For the text-containing cell, return its midpoint in [X, Y] coordinate format. 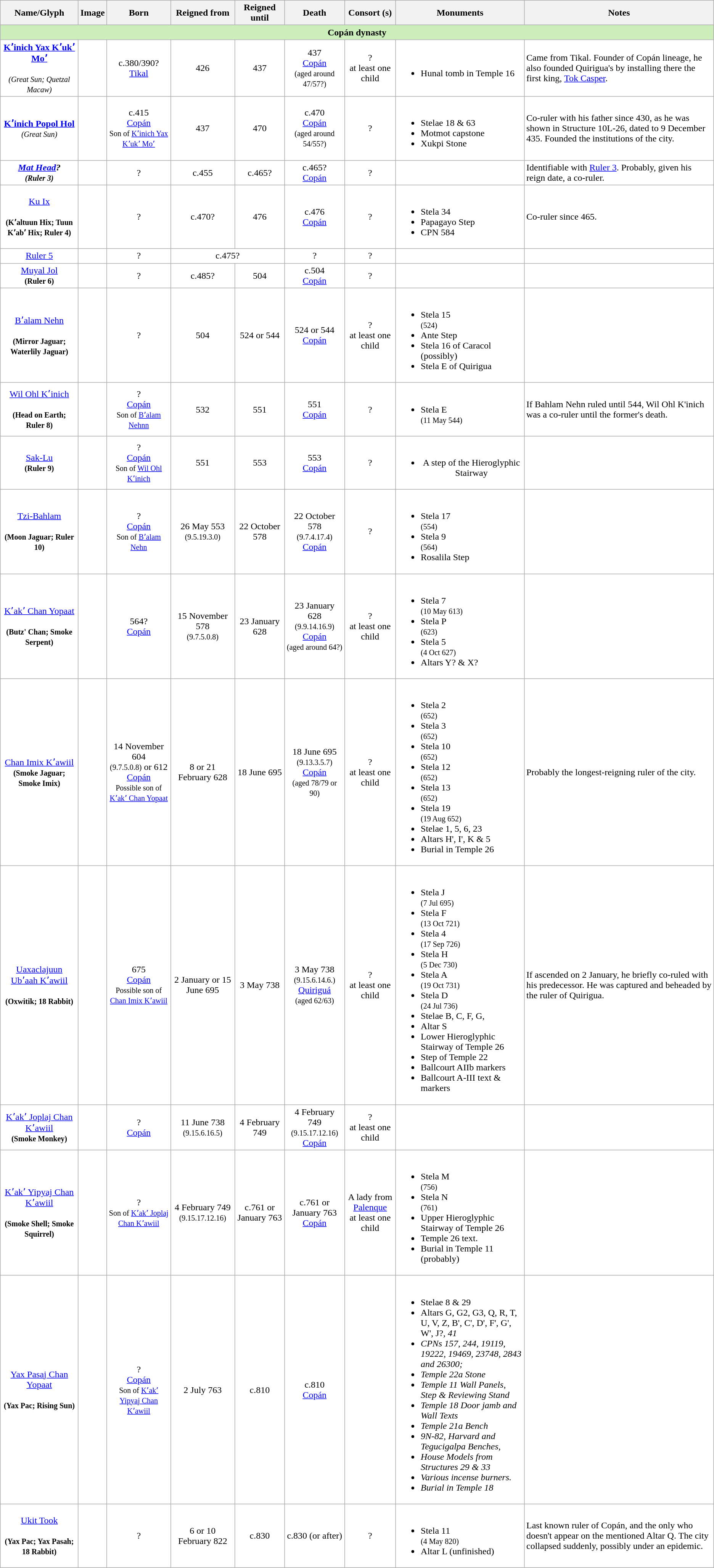
?CopánSon of Bʼalam Nehn [139, 532]
476 [259, 217]
3 May 738 [259, 985]
2 July 763 [203, 1390]
c.761 or January 763Copán [314, 1213]
6 or 10 February 822 [203, 1536]
c.470Copán(aged around 54/55?) [314, 128]
Stelae 18 & 63Motmot capstoneXukpi Stone [460, 128]
c.465? [259, 172]
22 October 578(9.7.4.17.4)Copán [314, 532]
2 January or 15 June 695 [203, 985]
Muyal Jol(Ruler 6) [39, 275]
Sak-Lu(Ruler 9) [39, 463]
Stela 7(10 May 613)Stela P(623)Stela 5(4 Oct 627)Altars Y? & X? [460, 626]
c.830 (or after) [314, 1536]
Hunal tomb in Temple 16 [460, 68]
c.485? [203, 275]
A lady from Palenqueat least one child [370, 1213]
8 or 21 February 628 [203, 773]
Bʼalam Nehn(Mirror Jaguar; Waterlily Jaguar) [39, 335]
?CopánSon of Bʼalam Nehnn [139, 409]
Stela 15(524)Ante StepStela 16 of Caracol (possibly)Stela E of Quirigua [460, 335]
Co-ruler since 465. [619, 217]
?Son of Kʼakʼ Joplaj Chan Kʼawiil [139, 1213]
26 May 553(9.5.19.3.0) [203, 532]
3 May 738(9.15.6.14.6.)Quiriguá(aged 62/63) [314, 985]
Chan Imix Kʼawiil(Smoke Jaguar; Smoke Imix) [39, 773]
c.475? [227, 256]
426 [203, 68]
c.470? [203, 217]
470 [259, 128]
Stela 11(4 May 820)Altar L (unfinished) [460, 1536]
Kʼinich Popol Hol(Great Sun) [39, 128]
c.504Copán [314, 275]
If ascended on 2 January, he briefly co-ruled with his predecessor. He was captured and beheaded by the ruler of Quirigua. [619, 985]
Copán dynasty [357, 32]
Co-ruler with his father since 430, as he was shown in Structure 10L-26, dated to 9 December 435. Founded the institutions of the city. [619, 128]
18 June 695(9.13.3.5.7)Copán(aged 78/79 or 90) [314, 773]
14 November 604(9.7.5.0.8) or 612CopánPossible son of Kʼakʼ Chan Yopaat [139, 773]
11 June 738(9.15.6.16.5) [203, 1127]
c.380/390?Tikal [139, 68]
Stela M(756)Stela N(761)Upper Hieroglyphic Stairway of Temple 26Temple 26 text.Burial in Temple 11 (probably) [460, 1213]
c.761 or January 763 [259, 1213]
Wil Ohl Kʼinich(Head on Earth; Ruler 8) [39, 409]
Last known ruler of Copán, and the only who doesn't appear on the mentioned Altar Q. The city collapsed suddenly, possibly under an epidemic. [619, 1536]
524 or 544Copán [314, 335]
Stela 34Papagayo StepCPN 584 [460, 217]
Yax Pasaj Chan Yopaat(Yax Pac; Rising Sun) [39, 1390]
551Copán [314, 409]
553Copán [314, 463]
Stela E(11 May 544) [460, 409]
4 February 749(9.15.17.12.16)Copán [314, 1127]
4 February 749 [259, 1127]
22 October 578 [259, 532]
?CopánSon of Kʼakʼ Yipyaj Chan Kʼawiil [139, 1390]
Notes [619, 13]
564?Copán [139, 626]
Ukit Took(Yax Pac; Yax Pasah; 18 Rabbit) [39, 1536]
c.455 [203, 172]
?CopánSon of Wil Ohl Kʼinich [139, 463]
Identifiable with Ruler 3. Probably, given his reign date, a co-ruler. [619, 172]
c.465?Copán [314, 172]
Uaxaclajuun Ubʼaah Kʼawiil(Oxwitik; 18 Rabbit) [39, 985]
Image [92, 13]
23 January 628 [259, 626]
23 January 628(9.9.14.16.9)Copán(aged around 64?) [314, 626]
Ku Ix(Kʼaltuun Hix; Tuun Kʼabʼ Hix; Ruler 4) [39, 217]
437Copán(aged around 47/57?) [314, 68]
Consort (s) [370, 13]
Kʼakʼ Yipyaj Chan Kʼawiil(Smoke Shell; Smoke Squirrel) [39, 1213]
Mat Head?(Ruler 3) [39, 172]
Tzi-Bahlam(Moon Jaguar; Ruler 10) [39, 532]
c.415CopánSon of Kʼinich Yax Kʼukʼ Moʼ [139, 128]
Monuments [460, 13]
c.810Copán [314, 1390]
?Copán [139, 1127]
Kʼinich Yax Kʼukʼ Moʼ(Great Sun; Quetzal Macaw) [39, 68]
Ruler 5 [39, 256]
Born [139, 13]
Stela 2(652)Stela 3(652)Stela 10(652)Stela 12(652)Stela 13(652)Stela 19(19 Aug 652)Stelae 1, 5, 6, 23Altars H', I', K & 5Burial in Temple 26 [460, 773]
Name/Glyph [39, 13]
Reigned until [259, 13]
A step of the Hieroglyphic Stairway [460, 463]
Stela 17(554)Stela 9(564)Rosalila Step [460, 532]
Came from Tikal. Founder of Copán lineage, he also founded Quirigua's by installing there the first king, Tok Casper. [619, 68]
18 June 695 [259, 773]
553 [259, 463]
524 or 544 [259, 335]
Kʼakʼ Joplaj Chan Kʼawiil(Smoke Monkey) [39, 1127]
Kʼakʼ Chan Yopaat(Butz' Chan; Smoke Serpent) [39, 626]
c.476Copán [314, 217]
15 November 578(9.7.5.0.8) [203, 626]
If Bahlam Nehn ruled until 544, Wil Ohl K'inich was a co-ruler until the former's death. [619, 409]
532 [203, 409]
675CopánPossible son of Chan Imix Kʼawiil [139, 985]
Death [314, 13]
Probably the longest-reigning ruler of the city. [619, 773]
c.810 [259, 1390]
Reigned from [203, 13]
c.830 [259, 1536]
4 February 749(9.15.17.12.16) [203, 1213]
